Determine the (x, y) coordinate at the center of the cell enclosing the given text.  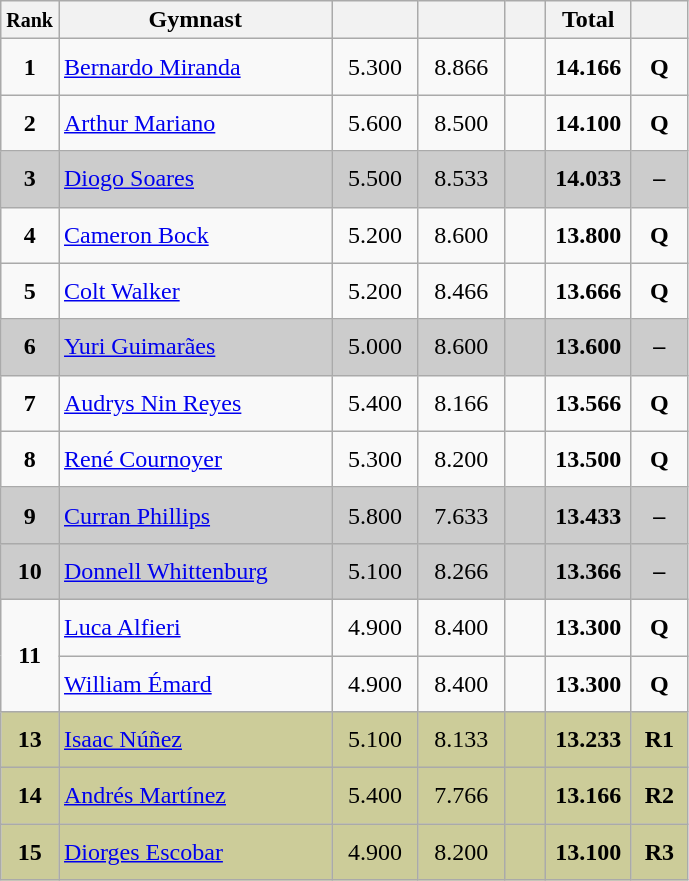
René Cournoyer (195, 459)
Isaac Núñez (195, 740)
13.666 (588, 291)
5.000 (375, 347)
13.233 (588, 740)
Gymnast (195, 20)
15 (30, 852)
Curran Phillips (195, 515)
13.566 (588, 403)
14 (30, 796)
7 (30, 403)
11 (30, 655)
13.600 (588, 347)
R2 (659, 796)
William Émard (195, 684)
Total (588, 20)
Yuri Guimarães (195, 347)
13.800 (588, 235)
8.533 (461, 179)
8 (30, 459)
13.166 (588, 796)
Andrés Martínez (195, 796)
13 (30, 740)
4 (30, 235)
10 (30, 571)
Bernardo Miranda (195, 67)
Cameron Bock (195, 235)
8.466 (461, 291)
8.133 (461, 740)
8.166 (461, 403)
Diorges Escobar (195, 852)
8.266 (461, 571)
R3 (659, 852)
13.366 (588, 571)
Audrys Nin Reyes (195, 403)
7.633 (461, 515)
8.866 (461, 67)
9 (30, 515)
14.033 (588, 179)
13.100 (588, 852)
3 (30, 179)
Rank (30, 20)
5.800 (375, 515)
2 (30, 123)
14.166 (588, 67)
Colt Walker (195, 291)
Diogo Soares (195, 179)
7.766 (461, 796)
5 (30, 291)
R1 (659, 740)
6 (30, 347)
5.600 (375, 123)
Luca Alfieri (195, 627)
Donnell Whittenburg (195, 571)
14.100 (588, 123)
5.500 (375, 179)
13.433 (588, 515)
13.500 (588, 459)
1 (30, 67)
Arthur Mariano (195, 123)
8.500 (461, 123)
